Pinpoint the cell where the given text exists, returning its [x, y] midpoint coordinate. 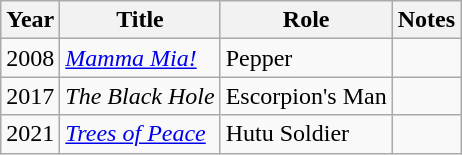
The Black Hole [140, 96]
Title [140, 20]
Hutu Soldier [306, 134]
Pepper [306, 58]
2008 [30, 58]
Year [30, 20]
Notes [426, 20]
2021 [30, 134]
Mamma Mia! [140, 58]
2017 [30, 96]
Role [306, 20]
Trees of Peace [140, 134]
Escorpion's Man [306, 96]
